Pinpoint the cell where the given text exists, returning its [X, Y] midpoint coordinate. 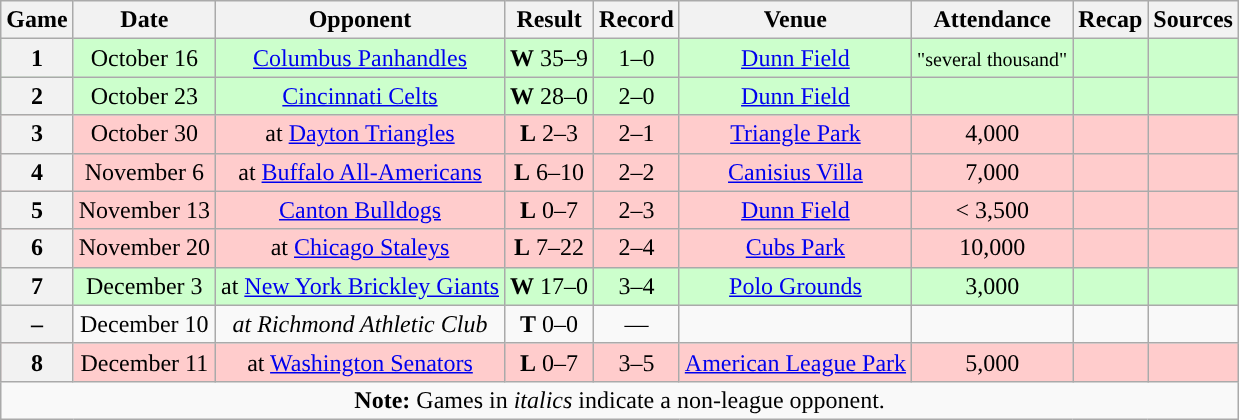
3 [37, 134]
Game [37, 20]
8 [37, 362]
4 [37, 172]
Sources [1194, 20]
Polo Grounds [795, 286]
T 0–0 [550, 324]
Cubs Park [795, 248]
W 17–0 [550, 286]
– [37, 324]
at Buffalo All-Americans [360, 172]
at Chicago Staleys [360, 248]
W 35–9 [550, 58]
— [637, 324]
"several thousand" [992, 58]
November 6 [144, 172]
December 3 [144, 286]
2–2 [637, 172]
Date [144, 20]
at Washington Senators [360, 362]
< 3,500 [992, 210]
Canisius Villa [795, 172]
7,000 [992, 172]
L 2–3 [550, 134]
American League Park [795, 362]
3,000 [992, 286]
at New York Brickley Giants [360, 286]
1–0 [637, 58]
Record [637, 20]
6 [37, 248]
October 23 [144, 96]
Canton Bulldogs [360, 210]
Note: Games in italics indicate a non-league opponent. [620, 400]
1 [37, 58]
5 [37, 210]
10,000 [992, 248]
7 [37, 286]
Venue [795, 20]
December 11 [144, 362]
2–3 [637, 210]
at Richmond Athletic Club [360, 324]
November 13 [144, 210]
4,000 [992, 134]
Columbus Panhandles [360, 58]
5,000 [992, 362]
2–0 [637, 96]
November 20 [144, 248]
Attendance [992, 20]
Triangle Park [795, 134]
L 7–22 [550, 248]
Recap [1110, 20]
L 6–10 [550, 172]
December 10 [144, 324]
W 28–0 [550, 96]
2 [37, 96]
October 16 [144, 58]
October 30 [144, 134]
Result [550, 20]
2–4 [637, 248]
Opponent [360, 20]
Cincinnati Celts [360, 96]
3–5 [637, 362]
at Dayton Triangles [360, 134]
2–1 [637, 134]
3–4 [637, 286]
